Pinpoint the cell where the given text exists, returning its [x, y] midpoint coordinate. 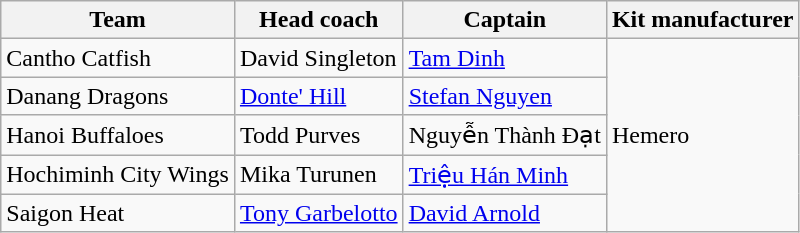
Mika Turunen [318, 174]
Nguyễn Thành Đạt [504, 135]
Tony Garbelotto [318, 213]
Hemero [702, 136]
Triệu Hán Minh [504, 174]
Head coach [318, 20]
Hanoi Buffaloes [118, 135]
David Singleton [318, 58]
Hochiminh City Wings [118, 174]
Danang Dragons [118, 96]
Saigon Heat [118, 213]
David Arnold [504, 213]
Stefan Nguyen [504, 96]
Tam Dinh [504, 58]
Todd Purves [318, 135]
Kit manufacturer [702, 20]
Captain [504, 20]
Team [118, 20]
Donte' Hill [318, 96]
Cantho Catfish [118, 58]
